Provide the (x, y) coordinate of the cell's center where the given text is located.  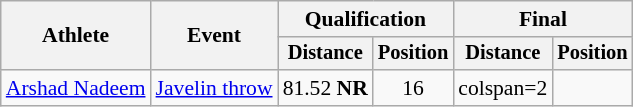
16 (413, 88)
Athlete (76, 36)
Javelin throw (214, 88)
Event (214, 36)
colspan=2 (502, 88)
81.52 NR (326, 88)
Qualification (366, 19)
Arshad Nadeem (76, 88)
Final (542, 19)
